From the cell containing the given text, extract its center point as (X, Y) coordinate. 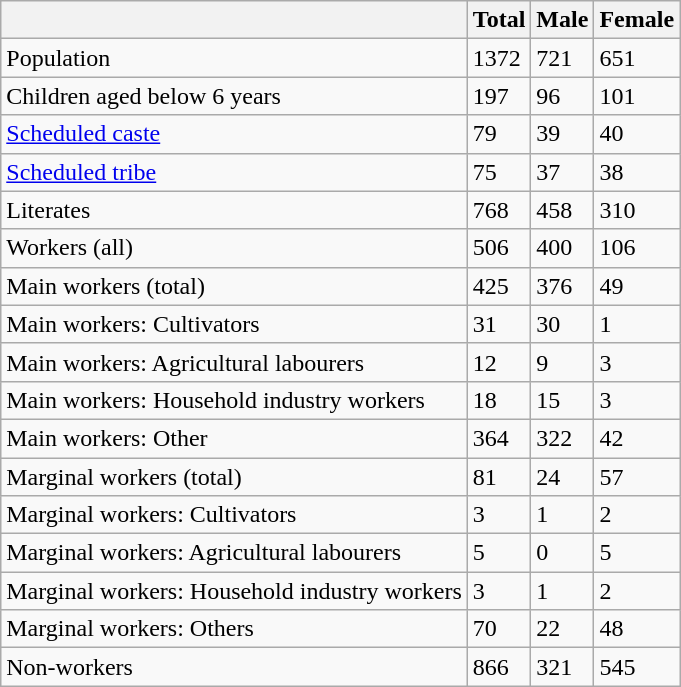
Main workers (total) (234, 286)
30 (562, 324)
Marginal workers: Others (234, 629)
Marginal workers: Household industry workers (234, 591)
866 (499, 667)
15 (562, 400)
40 (637, 134)
322 (562, 438)
Workers (all) (234, 248)
Main workers: Agricultural labourers (234, 362)
39 (562, 134)
Main workers: Household industry workers (234, 400)
37 (562, 172)
101 (637, 96)
Male (562, 20)
42 (637, 438)
197 (499, 96)
768 (499, 210)
12 (499, 362)
22 (562, 629)
Population (234, 58)
49 (637, 286)
24 (562, 477)
106 (637, 248)
Literates (234, 210)
Non-workers (234, 667)
31 (499, 324)
310 (637, 210)
400 (562, 248)
721 (562, 58)
Marginal workers: Agricultural labourers (234, 553)
70 (499, 629)
364 (499, 438)
18 (499, 400)
9 (562, 362)
57 (637, 477)
506 (499, 248)
Main workers: Cultivators (234, 324)
0 (562, 553)
651 (637, 58)
321 (562, 667)
Total (499, 20)
79 (499, 134)
425 (499, 286)
Marginal workers: Cultivators (234, 515)
376 (562, 286)
Scheduled tribe (234, 172)
Female (637, 20)
545 (637, 667)
Scheduled caste (234, 134)
458 (562, 210)
Marginal workers (total) (234, 477)
81 (499, 477)
75 (499, 172)
1372 (499, 58)
Main workers: Other (234, 438)
48 (637, 629)
38 (637, 172)
Children aged below 6 years (234, 96)
96 (562, 96)
